For the text-containing cell, return its midpoint in [X, Y] coordinate format. 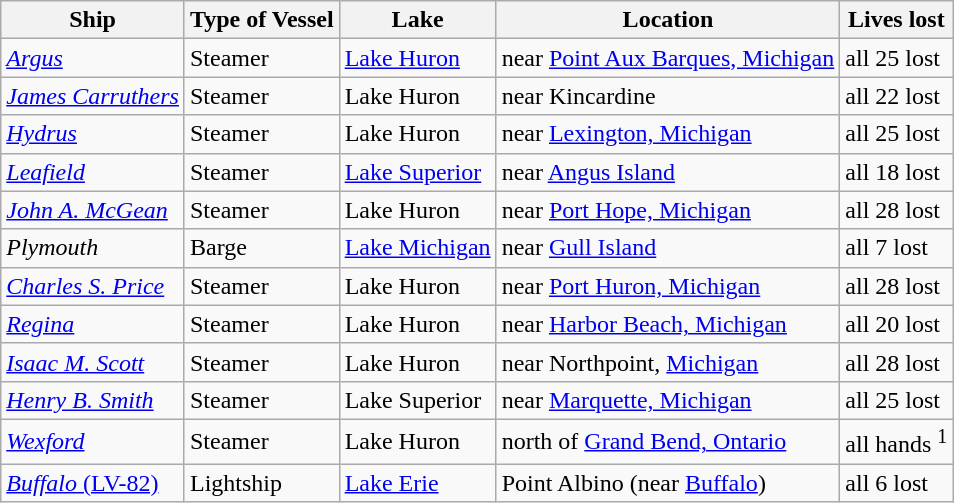
Type of Vessel [262, 20]
Point Albino (near Buffalo) [668, 483]
James Carruthers [93, 96]
Regina [93, 324]
Lightship [262, 483]
Plymouth [93, 248]
near Port Huron, Michigan [668, 286]
north of Grand Bend, Ontario [668, 442]
Charles S. Price [93, 286]
Lake [418, 20]
Lake Erie [418, 483]
near Angus Island [668, 172]
all 20 lost [896, 324]
near Port Hope, Michigan [668, 210]
Ship [93, 20]
Barge [262, 248]
near Lexington, Michigan [668, 134]
near Gull Island [668, 248]
near Kincardine [668, 96]
Henry B. Smith [93, 400]
all 7 lost [896, 248]
Location [668, 20]
Hydrus [93, 134]
Argus [93, 58]
John A. McGean [93, 210]
Wexford [93, 442]
Isaac M. Scott [93, 362]
near Northpoint, Michigan [668, 362]
all 18 lost [896, 172]
all 6 lost [896, 483]
Lake Michigan [418, 248]
Buffalo (LV-82) [93, 483]
Leafield [93, 172]
near Point Aux Barques, Michigan [668, 58]
Lives lost [896, 20]
near Harbor Beach, Michigan [668, 324]
all 22 lost [896, 96]
near Marquette, Michigan [668, 400]
all hands 1 [896, 442]
